Return the (x, y) coordinate for the center point of the cell that contains the specified text.  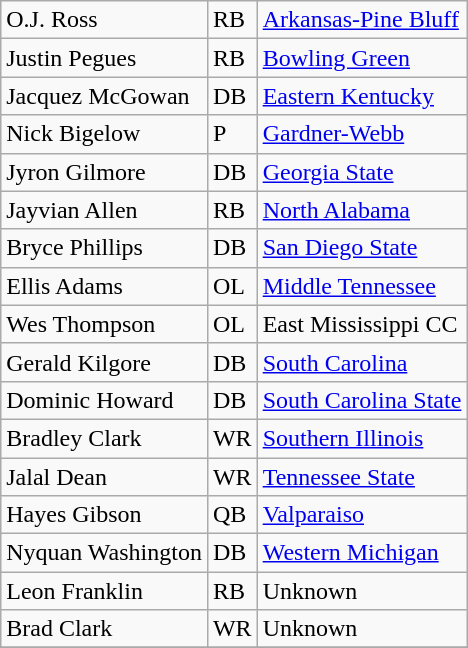
North Alabama (362, 210)
Middle Tennessee (362, 286)
South Carolina State (362, 400)
Gerald Kilgore (104, 362)
Jyron Gilmore (104, 172)
Tennessee State (362, 477)
South Carolina (362, 362)
P (232, 134)
Dominic Howard (104, 400)
Justin Pegues (104, 58)
San Diego State (362, 248)
Jayvian Allen (104, 210)
Bradley Clark (104, 438)
Nyquan Washington (104, 553)
Western Michigan (362, 553)
Jacquez McGowan (104, 96)
Eastern Kentucky (362, 96)
Ellis Adams (104, 286)
O.J. Ross (104, 20)
East Mississippi CC (362, 324)
Gardner-Webb (362, 134)
Valparaiso (362, 515)
Bowling Green (362, 58)
Jalal Dean (104, 477)
Bryce Phillips (104, 248)
Southern Illinois (362, 438)
QB (232, 515)
Nick Bigelow (104, 134)
Georgia State (362, 172)
Hayes Gibson (104, 515)
Wes Thompson (104, 324)
Brad Clark (104, 629)
Leon Franklin (104, 591)
Arkansas-Pine Bluff (362, 20)
